Return the [x, y] coordinate for the center point of the cell that contains the specified text.  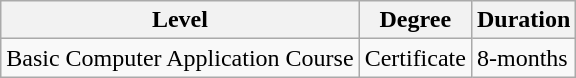
8-months [523, 58]
Level [180, 20]
Duration [523, 20]
Degree [415, 20]
Basic Computer Application Course [180, 58]
Certificate [415, 58]
